Search for the cell housing the specified text and yield its [x, y] center coordinate. 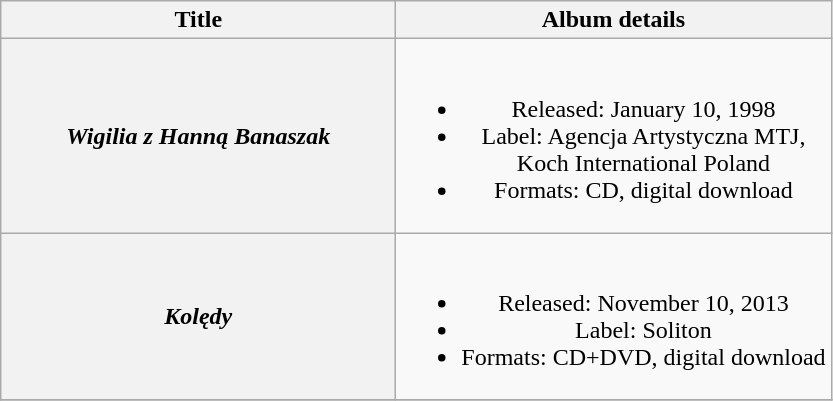
Title [198, 20]
Released: January 10, 1998Label: Agencja Artystyczna MTJ,Koch International PolandFormats: CD, digital download [614, 136]
Released: November 10, 2013Label: SolitonFormats: CD+DVD, digital download [614, 316]
Kolędy [198, 316]
Wigilia z Hanną Banaszak [198, 136]
Album details [614, 20]
